Extract the [X, Y] coordinate from the center of the cell holding the provided text.  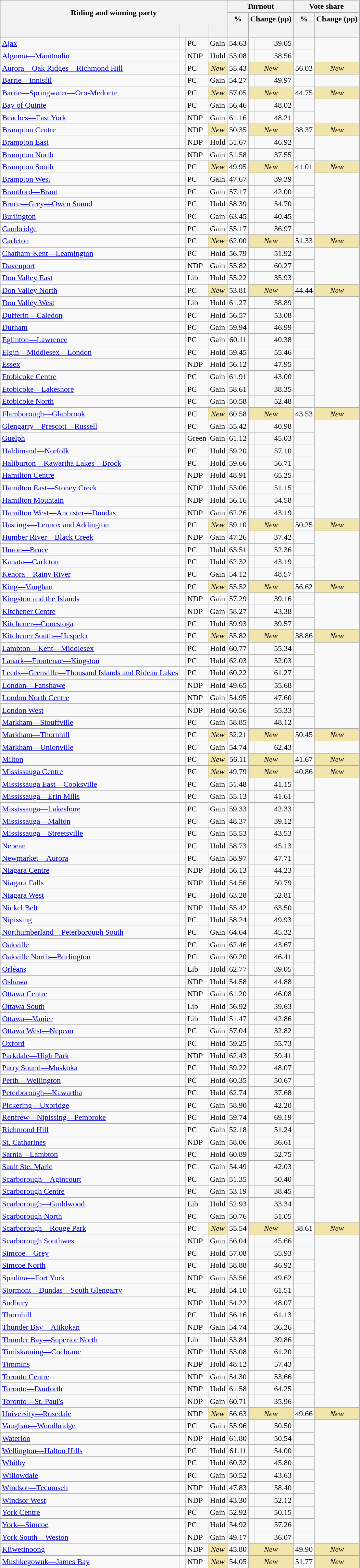
43.38 [274, 611]
44.75 [304, 93]
40.86 [304, 772]
Leeds—Grenville—Thousand Islands and Rideau Lakes [90, 673]
St. Catharines [90, 1142]
54.27 [238, 80]
53.56 [238, 1278]
38.61 [304, 1228]
45.32 [274, 932]
Markham—Unionville [90, 747]
51.92 [274, 253]
Ottawa Centre [90, 994]
Kitchener Centre [90, 611]
59.10 [238, 525]
58.27 [238, 611]
Vaughan—Woodbridge [90, 1426]
54.10 [238, 1290]
Eglinton—Lawrence [90, 340]
Oshawa [90, 982]
Kitchener—Conestoga [90, 624]
51.24 [274, 1130]
61.58 [238, 1389]
39.12 [274, 821]
54.05 [238, 1562]
51.15 [274, 488]
56.46 [238, 105]
46.08 [274, 994]
London West [90, 710]
35.93 [274, 278]
53.19 [238, 1191]
56.63 [238, 1414]
60.89 [238, 1155]
Oakville [90, 945]
55.54 [238, 1228]
Brampton West [90, 179]
Nickel Belt [90, 907]
Ottawa West—Nepean [90, 1031]
60.27 [274, 266]
Parkdale—High Park [90, 1056]
London North Centre [90, 698]
Scarborough—Agincourt [90, 1179]
43.63 [274, 1475]
62.26 [238, 512]
Thornhill [90, 1315]
60.11 [238, 340]
44.44 [304, 290]
47.26 [238, 537]
Ottawa—Vanier [90, 1019]
45.03 [274, 438]
York South—Weston [90, 1537]
60.22 [238, 673]
51.77 [304, 1562]
Mississauga Centre [90, 772]
48.57 [274, 574]
Mississauga—Erin Mills [90, 796]
50.52 [238, 1475]
Timiskaming—Cochrane [90, 1352]
47.67 [238, 179]
47.83 [238, 1488]
58.88 [238, 1265]
Glengarry—Prescott—Russell [90, 426]
44.23 [274, 870]
53.66 [274, 1377]
62.74 [238, 1093]
Niagara West [90, 895]
42.33 [274, 809]
42.00 [274, 192]
59.45 [238, 352]
47.60 [274, 698]
58.73 [238, 846]
52.48 [274, 401]
49.62 [274, 1278]
Guelph [90, 438]
48.02 [274, 105]
33.34 [274, 1204]
Hamilton Mountain [90, 500]
38.45 [274, 1191]
Scarborough Centre [90, 1191]
Willowdale [90, 1475]
54.70 [274, 204]
Hamilton West—Ancaster—Dundas [90, 512]
36.61 [274, 1142]
32.82 [274, 1031]
Milton [90, 760]
64.64 [238, 932]
48.21 [274, 117]
50.76 [238, 1216]
56.04 [238, 1241]
37.55 [274, 155]
40.98 [274, 426]
Sarnia—Lambton [90, 1155]
Chatham-Kent—Leamington [90, 253]
57.08 [238, 1253]
52.93 [238, 1204]
55.73 [274, 1043]
54.30 [238, 1377]
55.53 [238, 833]
51.48 [238, 784]
52.36 [274, 550]
Kenora—Rainy River [90, 574]
48.91 [238, 475]
61.13 [274, 1315]
Beaches—East York [90, 117]
69.19 [274, 1117]
Thunder Bay—Atikokan [90, 1327]
61.11 [238, 1451]
62.03 [238, 661]
Timmins [90, 1364]
56.12 [238, 365]
59.41 [274, 1056]
60.32 [238, 1463]
52.03 [274, 661]
49.95 [238, 167]
47.95 [274, 365]
59.66 [238, 463]
Hamilton Centre [90, 475]
Cambridge [90, 229]
52.92 [238, 1512]
Northumberland—Peterborough South [90, 932]
Bruce—Grey—Owen Sound [90, 204]
Don Valley West [90, 303]
52.81 [274, 895]
36.26 [274, 1327]
48.37 [238, 821]
Thunder Bay—Superior North [90, 1340]
Durham [90, 327]
36.97 [274, 229]
51.35 [238, 1179]
Windsor—Tecumseh [90, 1488]
58.06 [238, 1142]
38.86 [304, 636]
Windsor West [90, 1500]
50.25 [304, 525]
62.00 [238, 241]
50.35 [238, 130]
49.79 [238, 772]
Haldimand—Norfolk [90, 451]
54.00 [274, 1451]
41.01 [304, 167]
51.05 [274, 1216]
58.56 [274, 56]
54.56 [238, 883]
60.20 [238, 957]
49.65 [238, 685]
Stormont—Dundas—South Glengarry [90, 1290]
54.92 [238, 1525]
39.63 [274, 1006]
52.18 [238, 1130]
Toronto—St. Paul's [90, 1401]
64.25 [274, 1389]
61.80 [238, 1438]
63.50 [274, 907]
Kitchener South—Hespeler [90, 636]
59.93 [238, 624]
58.40 [274, 1488]
Etobicoke North [90, 401]
Spadina—Fort York [90, 1278]
50.67 [274, 1080]
Richmond Hill [90, 1130]
Algoma—Manitoulin [90, 56]
55.17 [238, 229]
57.04 [238, 1031]
Pickering—Uxbridge [90, 1105]
52.12 [274, 1500]
38.89 [274, 303]
Mississauga—Malton [90, 821]
Kingston and the Islands [90, 599]
Bay of Quinte [90, 105]
Oakville North—Burlington [90, 957]
50.79 [274, 883]
Mushkegowuk—James Bay [90, 1562]
Huron—Bruce [90, 550]
50.50 [274, 1426]
60.56 [238, 710]
43.00 [274, 377]
Haliburton—Kawartha Lakes—Brock [90, 463]
53.84 [238, 1340]
Whitby [90, 1463]
Elgin—Middlesex—London [90, 352]
55.93 [274, 1253]
49.90 [304, 1550]
56.13 [238, 870]
61.51 [274, 1290]
38.37 [304, 130]
Scarborough Southwest [90, 1241]
54.49 [238, 1167]
44.88 [274, 982]
56.92 [238, 1006]
Lambton—Kent—Middlesex [90, 648]
57.05 [238, 93]
65.25 [274, 475]
49.17 [238, 1537]
47.71 [274, 858]
57.43 [274, 1364]
57.10 [274, 451]
Ottawa South [90, 1006]
Carleton [90, 241]
Nepean [90, 846]
Don Valley East [90, 278]
56.71 [274, 463]
59.25 [238, 1043]
Nipissing [90, 920]
56.57 [238, 315]
45.66 [274, 1241]
Green [197, 438]
London—Fanshawe [90, 685]
Dufferin—Caledon [90, 315]
53.06 [238, 488]
Waterloo [90, 1438]
Perth—Wellington [90, 1080]
62.46 [238, 945]
Scarborough North [90, 1216]
60.77 [238, 648]
Simcoe North [90, 1265]
41.67 [304, 760]
60.35 [238, 1080]
Oxford [90, 1043]
54.95 [238, 698]
Barrie—Springwater—Oro-Medonte [90, 93]
York Centre [90, 1512]
56.03 [304, 68]
Mississauga—Lakeshore [90, 809]
Scarborough—Guildwood [90, 1204]
43.30 [238, 1500]
Burlington [90, 216]
Vote share [327, 6]
43.67 [274, 945]
Simcoe—Grey [90, 1253]
55.96 [238, 1426]
Kanata—Carleton [90, 562]
Newmarket—Aurora [90, 858]
61.91 [238, 377]
51.47 [238, 1019]
Parry Sound—Muskoka [90, 1068]
55.13 [238, 796]
Humber River—Black Creek [90, 537]
58.39 [238, 204]
42.03 [274, 1167]
53.81 [238, 290]
55.33 [274, 710]
37.42 [274, 537]
Davenport [90, 266]
Hamilton East—Stoney Creek [90, 488]
61.16 [238, 117]
Toronto—Danforth [90, 1389]
58.97 [238, 858]
56.62 [304, 587]
59.74 [238, 1117]
Ajax [90, 43]
62.77 [238, 969]
61.12 [238, 438]
Markham—Stouffville [90, 722]
59.94 [238, 327]
46.99 [274, 327]
39.39 [274, 179]
Riding and winning party [114, 13]
46.41 [274, 957]
35.96 [274, 1401]
Hastings—Lennox and Addington [90, 525]
Brampton Centre [90, 130]
41.61 [274, 796]
60.58 [238, 414]
57.29 [238, 599]
Kiiwetinoong [90, 1550]
59.22 [238, 1068]
Mississauga—Streetsville [90, 833]
50.15 [274, 1512]
York—Simcoe [90, 1525]
52.21 [238, 735]
Brampton East [90, 142]
50.54 [274, 1438]
58.61 [238, 389]
55.34 [274, 648]
Brantford—Brant [90, 192]
Barrie—Innisfil [90, 80]
62.32 [238, 562]
63.28 [238, 895]
55.46 [274, 352]
Peterborough—Kawartha [90, 1093]
49.93 [274, 920]
57.17 [238, 192]
59.33 [238, 809]
49.97 [274, 80]
58.85 [238, 722]
Renfrew—Nipissing—Pembroke [90, 1117]
Flamborough—Glanbrook [90, 414]
Don Valley North [90, 290]
36.07 [274, 1537]
King—Vaughan [90, 587]
56.11 [238, 760]
54.22 [238, 1302]
42.20 [274, 1105]
49.66 [304, 1414]
Brampton South [90, 167]
55.43 [238, 68]
59.20 [238, 451]
39.86 [274, 1340]
55.52 [238, 587]
50.40 [274, 1179]
Turnout [260, 6]
Wellington—Halton Hills [90, 1451]
58.24 [238, 920]
University—Rosedale [90, 1414]
Lanark—Frontenac—Kingston [90, 661]
Sault Ste. Marie [90, 1167]
Etobicoke—Lakeshore [90, 389]
Etobicoke Centre [90, 377]
38.35 [274, 389]
Orléans [90, 969]
41.15 [274, 784]
Niagara Falls [90, 883]
56.79 [238, 253]
58.90 [238, 1105]
Markham—Thornhill [90, 735]
50.58 [238, 401]
63.51 [238, 550]
Sudbury [90, 1302]
Aurora—Oak Ridges—Richmond Hill [90, 68]
55.68 [274, 685]
57.26 [274, 1525]
50.45 [304, 735]
55.22 [238, 278]
60.71 [238, 1401]
63.45 [238, 216]
51.58 [238, 155]
54.12 [238, 574]
Niagara Centre [90, 870]
Mississauga East—Cooksville [90, 784]
Scarborough—Rouge Park [90, 1228]
39.16 [274, 599]
39.57 [274, 624]
37.68 [274, 1093]
52.75 [274, 1155]
45.13 [274, 846]
51.67 [238, 142]
Essex [90, 365]
42.86 [274, 1019]
54.63 [238, 43]
40.45 [274, 216]
Brampton North [90, 155]
40.38 [274, 340]
51.33 [304, 241]
Toronto Centre [90, 1377]
